For the text-containing cell, return its midpoint in [x, y] coordinate format. 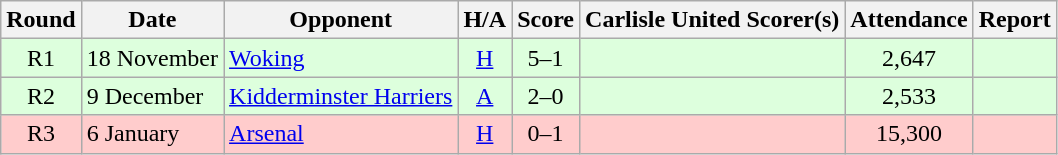
R2 [41, 96]
Round [41, 20]
2–0 [546, 96]
2,647 [909, 58]
Attendance [909, 20]
15,300 [909, 134]
Kidderminster Harriers [341, 96]
Date [152, 20]
2,533 [909, 96]
Score [546, 20]
Woking [341, 58]
9 December [152, 96]
0–1 [546, 134]
Arsenal [341, 134]
18 November [152, 58]
Carlisle United Scorer(s) [712, 20]
Report [1014, 20]
R1 [41, 58]
Opponent [341, 20]
R3 [41, 134]
A [485, 96]
5–1 [546, 58]
6 January [152, 134]
H/A [485, 20]
